Capture the cell that displays the provided text and extract its (X, Y) central coordinate. 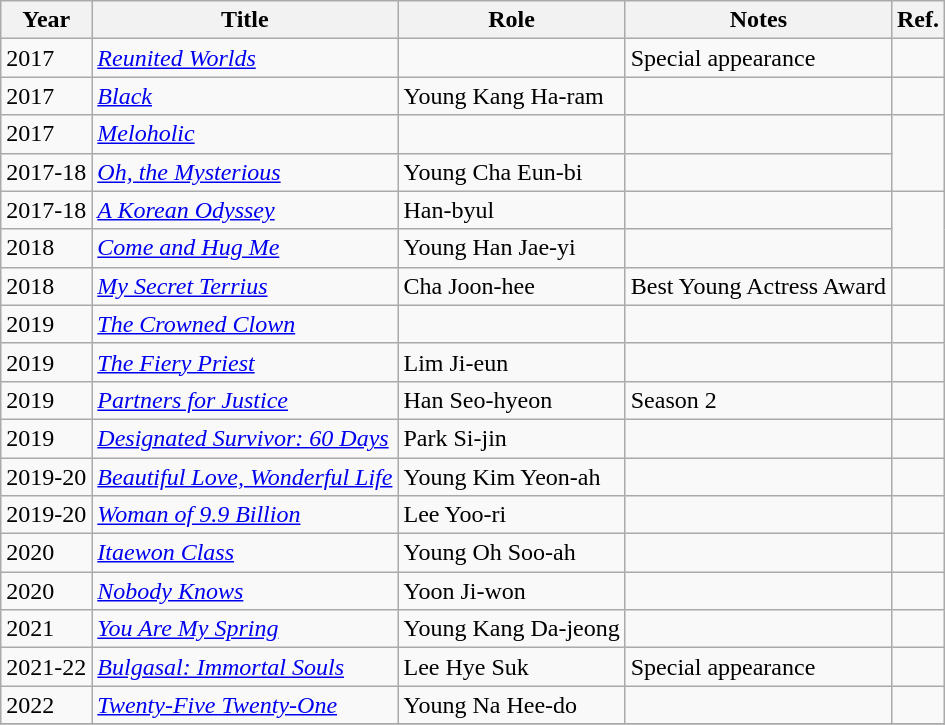
2021-22 (46, 667)
Meloholic (245, 134)
Beautiful Love, Wonderful Life (245, 477)
Year (46, 20)
Black (245, 96)
Young Na Hee-do (512, 705)
Young Han Jae-yi (512, 248)
Come and Hug Me (245, 248)
Reunited Worlds (245, 58)
Cha Joon-hee (512, 286)
Role (512, 20)
The Crowned Clown (245, 324)
A Korean Odyssey (245, 210)
Han Seo-hyeon (512, 400)
Bulgasal: Immortal Souls (245, 667)
Young Oh Soo-ah (512, 553)
Itaewon Class (245, 553)
Young Kang Da-jeong (512, 629)
Partners for Justice (245, 400)
Lim Ji-eun (512, 362)
You Are My Spring (245, 629)
Han-byul (512, 210)
Yoon Ji-won (512, 591)
Park Si-jin (512, 438)
Ref. (918, 20)
Designated Survivor: 60 Days (245, 438)
Young Kim Yeon-ah (512, 477)
Oh, the Mysterious (245, 172)
Season 2 (758, 400)
Notes (758, 20)
2021 (46, 629)
Twenty-Five Twenty-One (245, 705)
Title (245, 20)
Lee Yoo-ri (512, 515)
Woman of 9.9 Billion (245, 515)
The Fiery Priest (245, 362)
Young Kang Ha-ram (512, 96)
Lee Hye Suk (512, 667)
My Secret Terrius (245, 286)
Young Cha Eun-bi (512, 172)
Nobody Knows (245, 591)
2022 (46, 705)
Best Young Actress Award (758, 286)
